Output the (X, Y) coordinate of the center of the cell containing the given text.  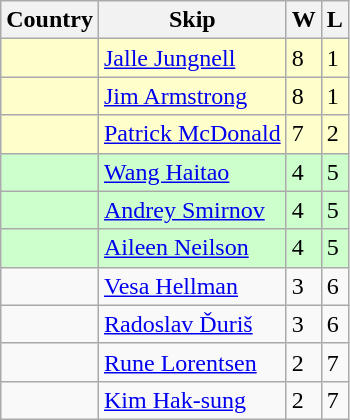
Jim Armstrong (192, 96)
Radoslav Ďuriš (192, 324)
Vesa Hellman (192, 286)
Kim Hak-sung (192, 400)
Wang Haitao (192, 172)
Skip (192, 20)
Country (50, 20)
Andrey Smirnov (192, 210)
W (304, 20)
Patrick McDonald (192, 134)
Rune Lorentsen (192, 362)
L (334, 20)
Aileen Neilson (192, 248)
Jalle Jungnell (192, 58)
